For the text-containing cell, return its midpoint in (x, y) coordinate format. 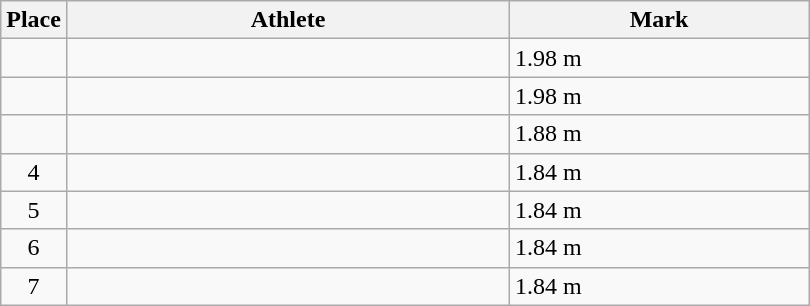
4 (34, 172)
Mark (660, 20)
6 (34, 248)
1.88 m (660, 134)
5 (34, 210)
Athlete (288, 20)
7 (34, 286)
Place (34, 20)
